Locate the cell with the specified text and output its (X, Y) center coordinate. 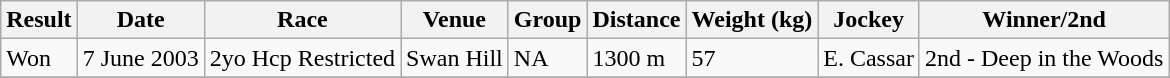
7 June 2003 (140, 58)
Date (140, 20)
57 (752, 58)
Distance (636, 20)
Won (39, 58)
NA (548, 58)
Jockey (869, 20)
Race (302, 20)
Venue (455, 20)
Swan Hill (455, 58)
2yo Hcp Restricted (302, 58)
1300 m (636, 58)
E. Cassar (869, 58)
Weight (kg) (752, 20)
Winner/2nd (1044, 20)
Result (39, 20)
2nd - Deep in the Woods (1044, 58)
Group (548, 20)
